Determine the (X, Y) coordinate at the center of the cell enclosing the given text.  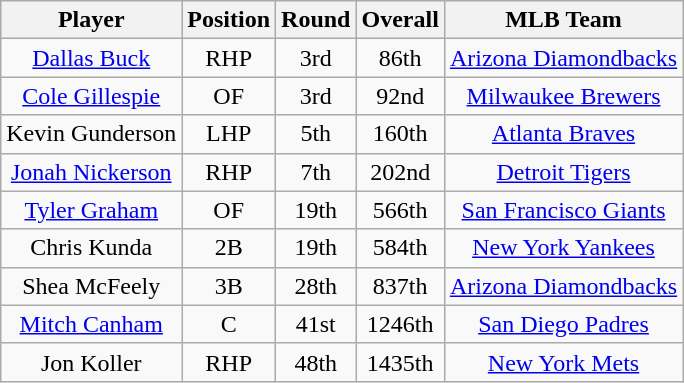
160th (400, 134)
7th (316, 172)
Cole Gillespie (92, 96)
Player (92, 20)
584th (400, 248)
Round (316, 20)
Kevin Gunderson (92, 134)
28th (316, 286)
86th (400, 58)
202nd (400, 172)
San Diego Padres (563, 324)
3B (229, 286)
Overall (400, 20)
LHP (229, 134)
Milwaukee Brewers (563, 96)
Jon Koller (92, 362)
Position (229, 20)
2B (229, 248)
Chris Kunda (92, 248)
Shea McFeely (92, 286)
92nd (400, 96)
San Francisco Giants (563, 210)
C (229, 324)
New York Mets (563, 362)
Jonah Nickerson (92, 172)
1435th (400, 362)
Dallas Buck (92, 58)
Tyler Graham (92, 210)
Mitch Canham (92, 324)
Atlanta Braves (563, 134)
48th (316, 362)
566th (400, 210)
New York Yankees (563, 248)
41st (316, 324)
1246th (400, 324)
Detroit Tigers (563, 172)
MLB Team (563, 20)
837th (400, 286)
5th (316, 134)
